Provide the (x, y) coordinate of the cell's center where the given text is located.  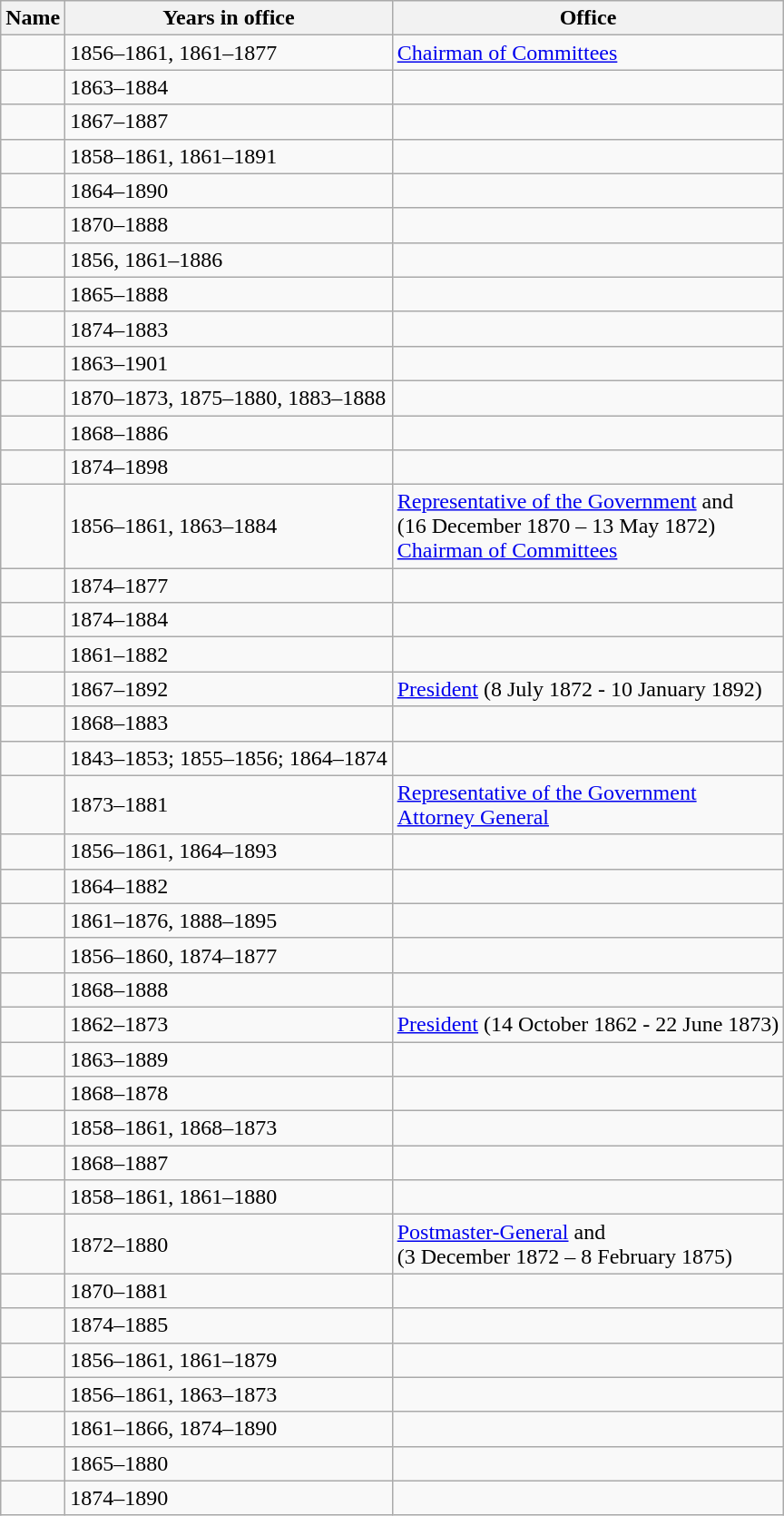
1868–1886 (229, 433)
President (14 October 1862 - 22 June 1873) (588, 1024)
1872–1880 (229, 1244)
1874–1898 (229, 468)
1867–1887 (229, 122)
1858–1861, 1861–1880 (229, 1197)
Years in office (229, 18)
Representative of the Government and (16 December 1870 – 13 May 1872)Chairman of Committees (588, 527)
1856–1861, 1861–1879 (229, 1360)
Representative of the Government Attorney General (588, 804)
1861–1882 (229, 655)
1864–1890 (229, 191)
1873–1881 (229, 804)
1856–1860, 1874–1877 (229, 955)
1870–1873, 1875–1880, 1883–1888 (229, 398)
1843–1853; 1855–1856; 1864–1874 (229, 758)
1868–1878 (229, 1094)
1868–1883 (229, 724)
1856–1861, 1863–1873 (229, 1394)
1864–1882 (229, 886)
1870–1888 (229, 225)
1868–1888 (229, 989)
1874–1877 (229, 586)
1856–1861, 1861–1877 (229, 53)
Office (588, 18)
1863–1889 (229, 1059)
1856, 1861–1886 (229, 260)
1868–1887 (229, 1163)
1865–1888 (229, 294)
1865–1880 (229, 1463)
1874–1885 (229, 1325)
Name (33, 18)
1856–1861, 1864–1893 (229, 852)
1861–1876, 1888–1895 (229, 920)
1858–1861, 1868–1873 (229, 1128)
1874–1883 (229, 329)
1874–1890 (229, 1498)
1861–1866, 1874–1890 (229, 1429)
1862–1873 (229, 1024)
1874–1884 (229, 620)
1863–1884 (229, 87)
Chairman of Committees (588, 53)
President (8 July 1872 - 10 January 1892) (588, 689)
Postmaster-General and (3 December 1872 – 8 February 1875) (588, 1244)
1858–1861, 1861–1891 (229, 156)
1867–1892 (229, 689)
1870–1881 (229, 1291)
1856–1861, 1863–1884 (229, 527)
1863–1901 (229, 363)
